Capture the cell that displays the provided text and extract its (x, y) central coordinate. 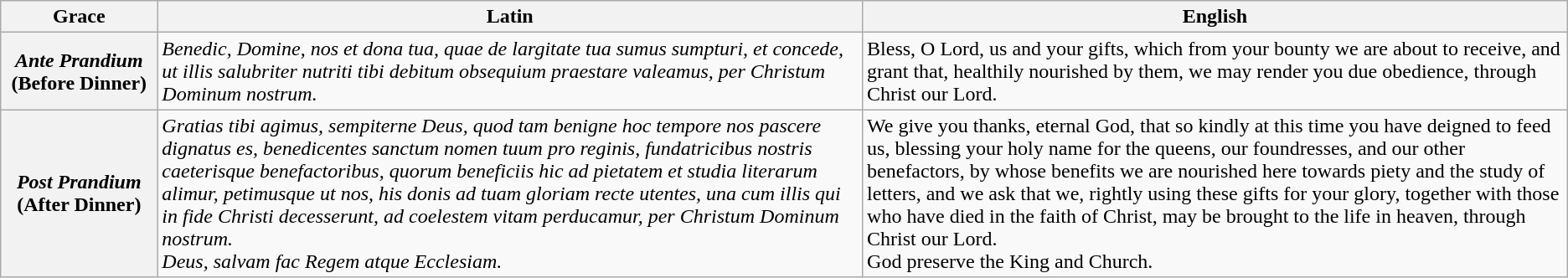
English (1215, 17)
Latin (510, 17)
Ante Prandium(Before Dinner) (79, 71)
Post Prandium(After Dinner) (79, 193)
Grace (79, 17)
